Return the [x, y] coordinate for the center point of the cell that contains the specified text.  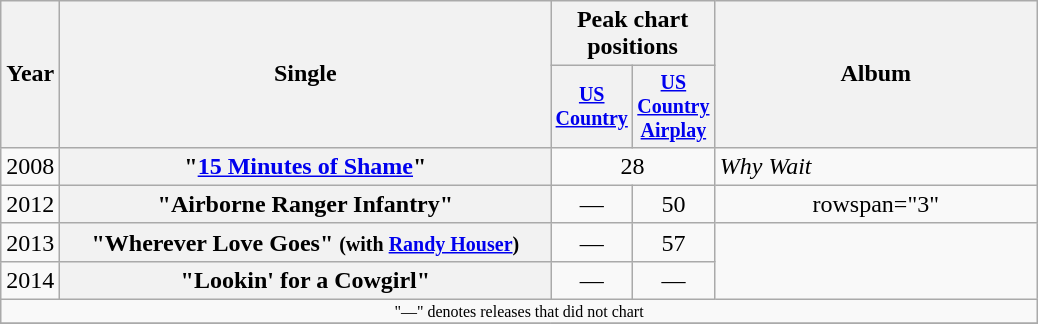
50 [674, 204]
"Wherever Love Goes" (with Randy Houser) [306, 242]
2012 [30, 204]
2014 [30, 280]
Single [306, 74]
Album [876, 74]
28 [632, 166]
2013 [30, 242]
rowspan="3" [876, 204]
US Country [592, 106]
"—" denotes releases that did not chart [520, 312]
2008 [30, 166]
"15 Minutes of Shame" [306, 166]
Why Wait [876, 166]
57 [674, 242]
Year [30, 74]
Peak chartpositions [632, 34]
US Country Airplay [674, 106]
"Airborne Ranger Infantry" [306, 204]
"Lookin' for a Cowgirl" [306, 280]
